Capture the cell that displays the provided text and extract its (x, y) central coordinate. 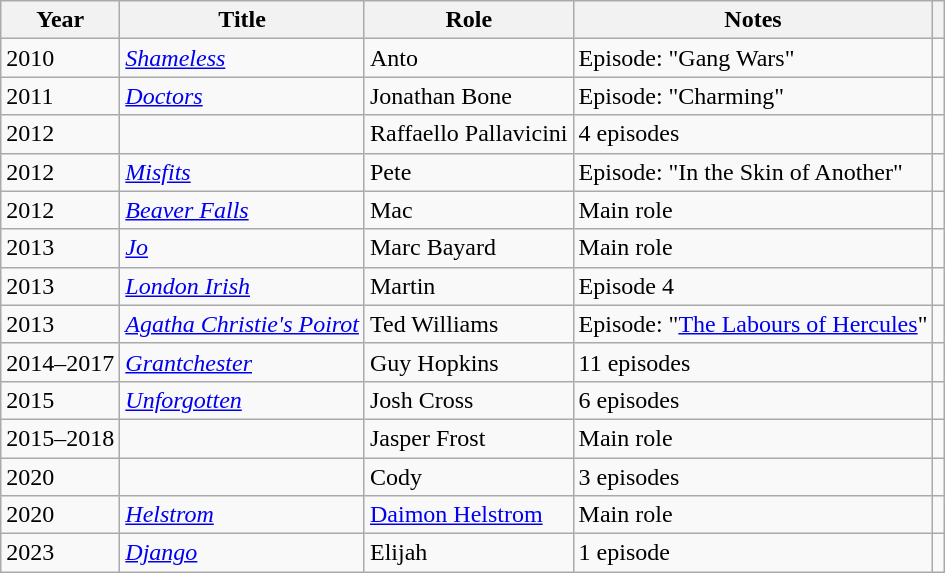
Jo (242, 248)
Josh Cross (468, 400)
1 episode (753, 553)
Shameless (242, 58)
Episode: "In the Skin of Another" (753, 172)
Pete (468, 172)
Elijah (468, 553)
Martin (468, 286)
Jonathan Bone (468, 96)
2011 (60, 96)
2014–2017 (60, 362)
Agatha Christie's Poirot (242, 324)
Notes (753, 20)
Raffaello Pallavicini (468, 134)
Episode: "Charming" (753, 96)
Guy Hopkins (468, 362)
Doctors (242, 96)
Episode: "Gang Wars" (753, 58)
Ted Williams (468, 324)
Episode 4 (753, 286)
London Irish (242, 286)
3 episodes (753, 477)
Year (60, 20)
Jasper Frost (468, 438)
6 episodes (753, 400)
Marc Bayard (468, 248)
2015 (60, 400)
Role (468, 20)
Helstrom (242, 515)
Misfits (242, 172)
Django (242, 553)
2023 (60, 553)
Daimon Helstrom (468, 515)
Grantchester (242, 362)
Anto (468, 58)
Unforgotten (242, 400)
11 episodes (753, 362)
Mac (468, 210)
Cody (468, 477)
2015–2018 (60, 438)
Beaver Falls (242, 210)
2010 (60, 58)
Episode: "The Labours of Hercules" (753, 324)
Title (242, 20)
4 episodes (753, 134)
